For the text-containing cell, return its midpoint in (x, y) coordinate format. 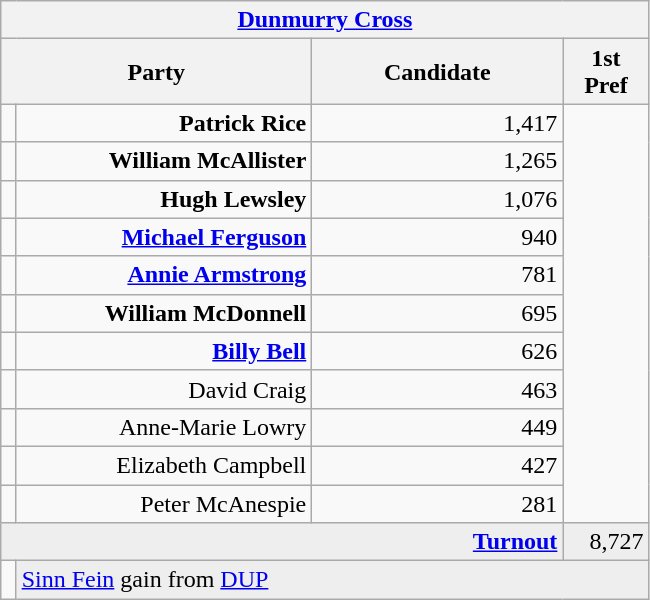
William McAllister (164, 161)
8,727 (606, 542)
695 (438, 313)
Peter McAnespie (164, 503)
Dunmurry Cross (325, 20)
281 (438, 503)
Sinn Fein gain from DUP (332, 580)
1st Pref (606, 72)
Hugh Lewsley (164, 199)
626 (438, 351)
Turnout (282, 542)
David Craig (164, 389)
Elizabeth Campbell (164, 465)
1,417 (438, 123)
427 (438, 465)
Annie Armstrong (164, 275)
Anne-Marie Lowry (164, 427)
449 (438, 427)
Billy Bell (164, 351)
781 (438, 275)
940 (438, 237)
Candidate (438, 72)
1,076 (438, 199)
Patrick Rice (164, 123)
1,265 (438, 161)
William McDonnell (164, 313)
Michael Ferguson (164, 237)
463 (438, 389)
Party (156, 72)
